For the text-containing cell, return its midpoint in [x, y] coordinate format. 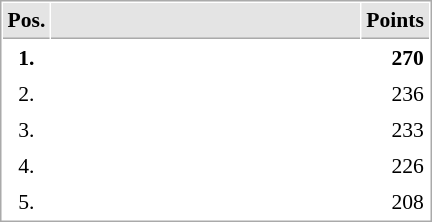
Pos. [26, 21]
Points [396, 21]
4. [26, 165]
2. [26, 93]
236 [396, 93]
233 [396, 129]
3. [26, 129]
226 [396, 165]
5. [26, 201]
270 [396, 57]
1. [26, 57]
208 [396, 201]
